Output the [x, y] coordinate of the center of the cell containing the given text.  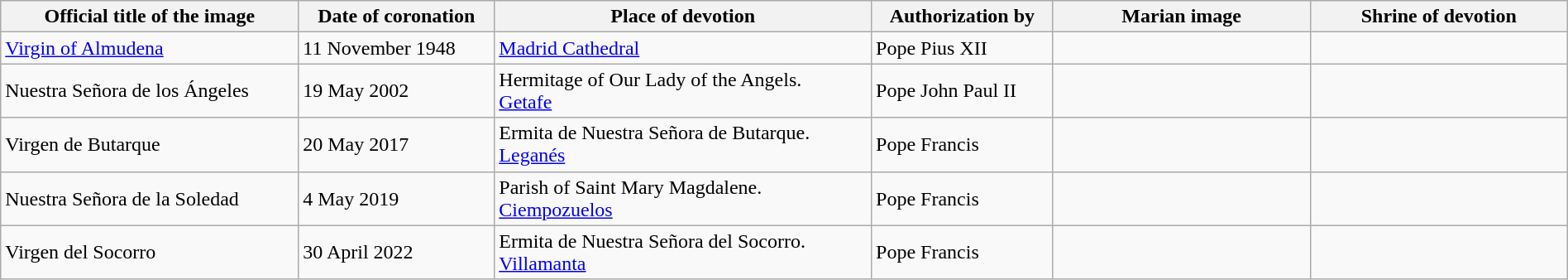
Official title of the image [150, 17]
Ermita de Nuestra Señora del Socorro.Villamanta [683, 252]
20 May 2017 [397, 144]
Virgen del Socorro [150, 252]
Hermitage of Our Lady of the Angels.Getafe [683, 91]
Madrid Cathedral [683, 48]
Nuestra Señora de la Soledad [150, 199]
30 April 2022 [397, 252]
Pope Pius XII [963, 48]
Authorization by [963, 17]
Virgen de Butarque [150, 144]
Virgin of Almudena [150, 48]
4 May 2019 [397, 199]
Date of coronation [397, 17]
Pope John Paul II [963, 91]
Shrine of devotion [1439, 17]
Ermita de Nuestra Señora de Butarque.Leganés [683, 144]
19 May 2002 [397, 91]
Marian image [1181, 17]
Place of devotion [683, 17]
Nuestra Señora de los Ángeles [150, 91]
11 November 1948 [397, 48]
Parish of Saint Mary Magdalene.Ciempozuelos [683, 199]
